Return the (x, y) coordinate for the center point of the cell that contains the specified text.  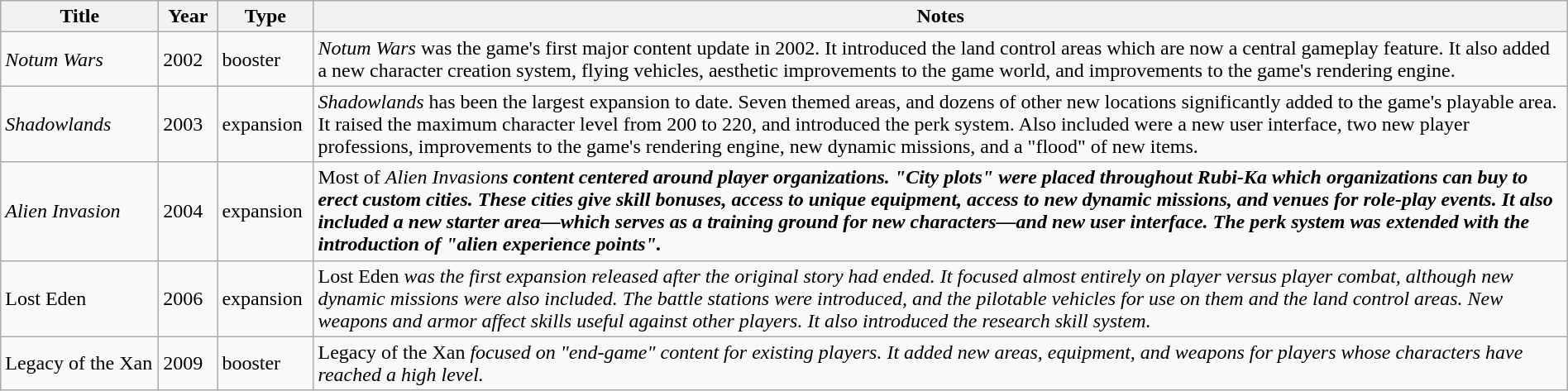
2009 (189, 364)
2004 (189, 212)
2006 (189, 298)
Year (189, 17)
2003 (189, 124)
Title (79, 17)
Lost Eden (79, 298)
Shadowlands (79, 124)
Notum Wars (79, 60)
Type (265, 17)
Alien Invasion (79, 212)
Legacy of the Xan (79, 364)
Notes (940, 17)
2002 (189, 60)
